Extract the (x, y) coordinate from the center of the cell holding the provided text.  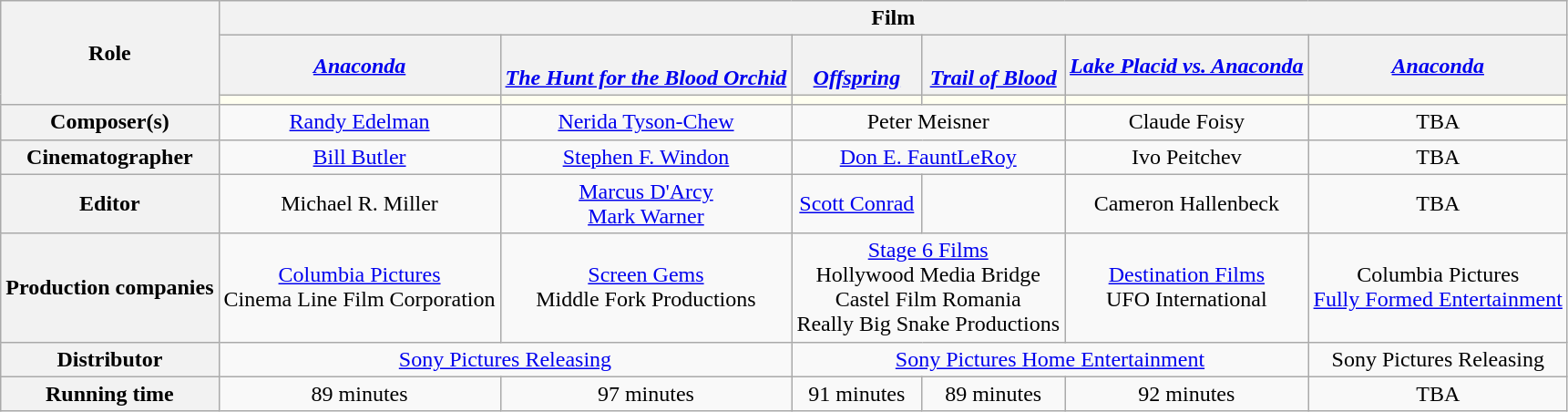
Cinematographer (109, 157)
Screen GemsMiddle Fork Productions (646, 288)
Lake Placid vs. Anaconda (1186, 66)
Composer(s) (109, 122)
Randy Edelman (359, 122)
Columbia PicturesCinema Line Film Corporation (359, 288)
Ivo Peitchev (1186, 157)
Cameron Hallenbeck (1186, 204)
Role (109, 53)
Trail of Blood (993, 66)
Editor (109, 204)
Don E. FauntLeRoy (928, 157)
Film (893, 18)
The Hunt for the Blood Orchid (646, 66)
97 minutes (646, 394)
Offspring (856, 66)
Bill Butler (359, 157)
Sony Pictures Home Entertainment (1050, 359)
Peter Meisner (928, 122)
Production companies (109, 288)
Columbia PicturesFully Formed Entertainment (1438, 288)
Nerida Tyson-Chew (646, 122)
Michael R. Miller (359, 204)
Stage 6 FilmsHollywood Media BridgeCastel Film RomaniaReally Big Snake Productions (928, 288)
Stephen F. Windon (646, 157)
Distributor (109, 359)
Running time (109, 394)
Claude Foisy (1186, 122)
Marcus D'ArcyMark Warner (646, 204)
91 minutes (856, 394)
Destination FilmsUFO International (1186, 288)
92 minutes (1186, 394)
Scott Conrad (856, 204)
